Return [x, y] of the center of cell containing provided text 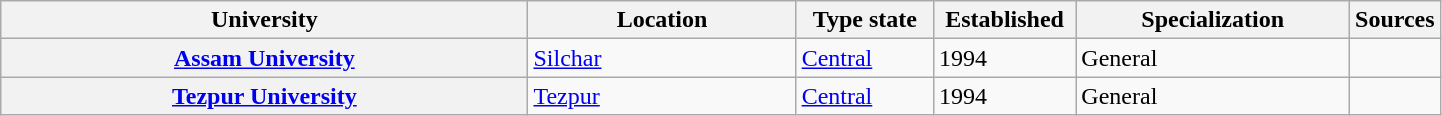
Specialization [1213, 20]
Location [662, 20]
Tezpur [662, 96]
Tezpur University [264, 96]
Assam University [264, 58]
Established [1004, 20]
Type state [864, 20]
University [264, 20]
Silchar [662, 58]
Sources [1394, 20]
